Locate the cell with the specified text and output its [x, y] center coordinate. 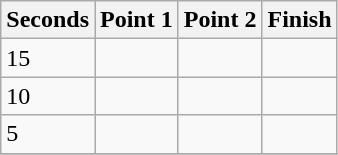
Point 2 [220, 20]
5 [48, 134]
Point 1 [136, 20]
Finish [300, 20]
15 [48, 58]
Seconds [48, 20]
10 [48, 96]
